Detect which cell encompasses the target text, then output its (X, Y) center coordinate. 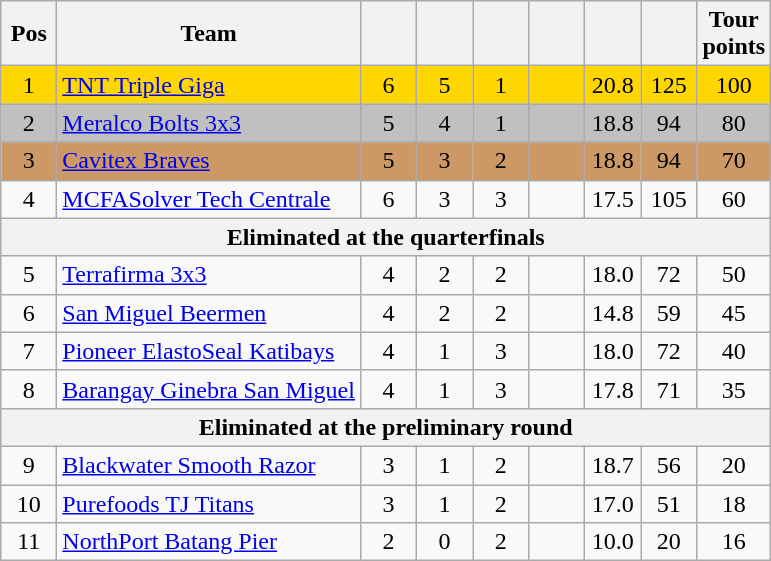
11 (29, 542)
Team (209, 34)
10 (29, 503)
51 (669, 503)
35 (734, 389)
50 (734, 275)
8 (29, 389)
18 (734, 503)
17.0 (613, 503)
Eliminated at the quarterfinals (386, 237)
Tour points (734, 34)
Purefoods TJ Titans (209, 503)
18.7 (613, 465)
17.5 (613, 199)
Meralco Bolts 3x3 (209, 123)
56 (669, 465)
17.8 (613, 389)
60 (734, 199)
Barangay Ginebra San Miguel (209, 389)
Cavitex Braves (209, 161)
Terrafirma 3x3 (209, 275)
MCFASolver Tech Centrale (209, 199)
Eliminated at the preliminary round (386, 427)
9 (29, 465)
20.8 (613, 85)
16 (734, 542)
Blackwater Smooth Razor (209, 465)
10.0 (613, 542)
59 (669, 313)
San Miguel Beermen (209, 313)
14.8 (613, 313)
45 (734, 313)
TNT Triple Giga (209, 85)
100 (734, 85)
105 (669, 199)
7 (29, 351)
71 (669, 389)
125 (669, 85)
0 (445, 542)
NorthPort Batang Pier (209, 542)
40 (734, 351)
Pioneer ElastoSeal Katibays (209, 351)
70 (734, 161)
Pos (29, 34)
80 (734, 123)
